Locate the cell with the specified text and output its (x, y) center coordinate. 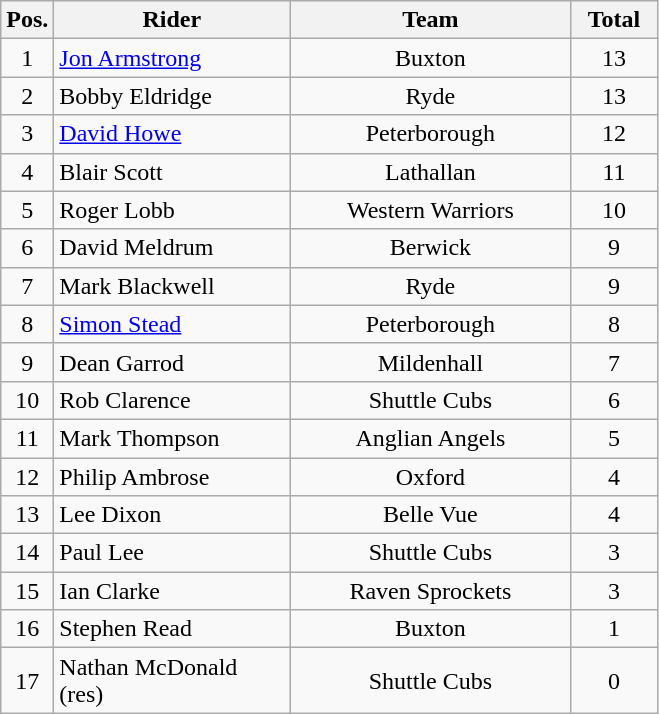
Anglian Angels (430, 438)
Nathan McDonald (res) (172, 680)
Simon Stead (172, 324)
Berwick (430, 248)
Philip Ambrose (172, 477)
Oxford (430, 477)
Western Warriors (430, 210)
Paul Lee (172, 553)
Stephen Read (172, 629)
17 (28, 680)
Rider (172, 20)
Ian Clarke (172, 591)
Mark Blackwell (172, 286)
Bobby Eldridge (172, 96)
Jon Armstrong (172, 58)
Rob Clarence (172, 400)
Team (430, 20)
David Howe (172, 134)
Lee Dixon (172, 515)
Belle Vue (430, 515)
Lathallan (430, 172)
Roger Lobb (172, 210)
0 (614, 680)
Raven Sprockets (430, 591)
David Meldrum (172, 248)
16 (28, 629)
2 (28, 96)
14 (28, 553)
15 (28, 591)
Dean Garrod (172, 362)
Mildenhall (430, 362)
Mark Thompson (172, 438)
Total (614, 20)
Blair Scott (172, 172)
Pos. (28, 20)
